Identify which cell holds the provided text, then report its (X, Y) central coordinate. 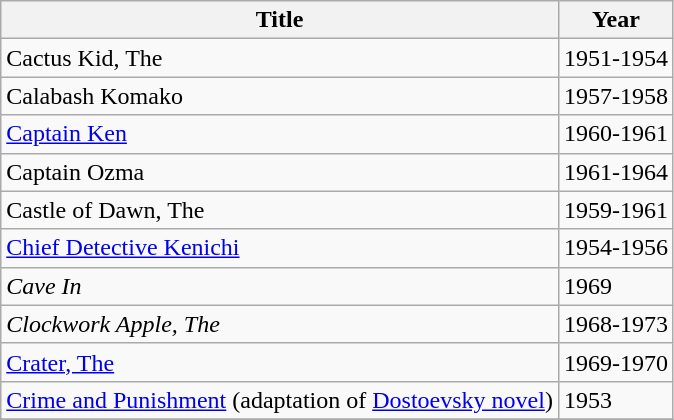
Year (616, 20)
Chief Detective Kenichi (280, 248)
1968-1973 (616, 324)
1969-1970 (616, 362)
Title (280, 20)
1954-1956 (616, 248)
Captain Ozma (280, 172)
1959-1961 (616, 210)
Cactus Kid, The (280, 58)
1969 (616, 286)
Clockwork Apple, The (280, 324)
1961-1964 (616, 172)
1960-1961 (616, 134)
Cave In (280, 286)
Crime and Punishment (adaptation of Dostoevsky novel) (280, 400)
Castle of Dawn, The (280, 210)
Crater, The (280, 362)
Calabash Komako (280, 96)
Captain Ken (280, 134)
1953 (616, 400)
1957-1958 (616, 96)
1951-1954 (616, 58)
